Scan for the cell matching the given text and deliver its [x, y] coordinate at center. 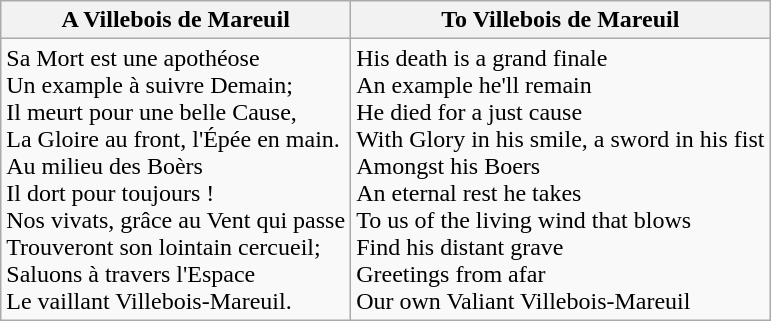
To Villebois de Mareuil [560, 20]
A Villebois de Mareuil [176, 20]
